Provide the (x, y) coordinate of the cell's center where the given text is located.  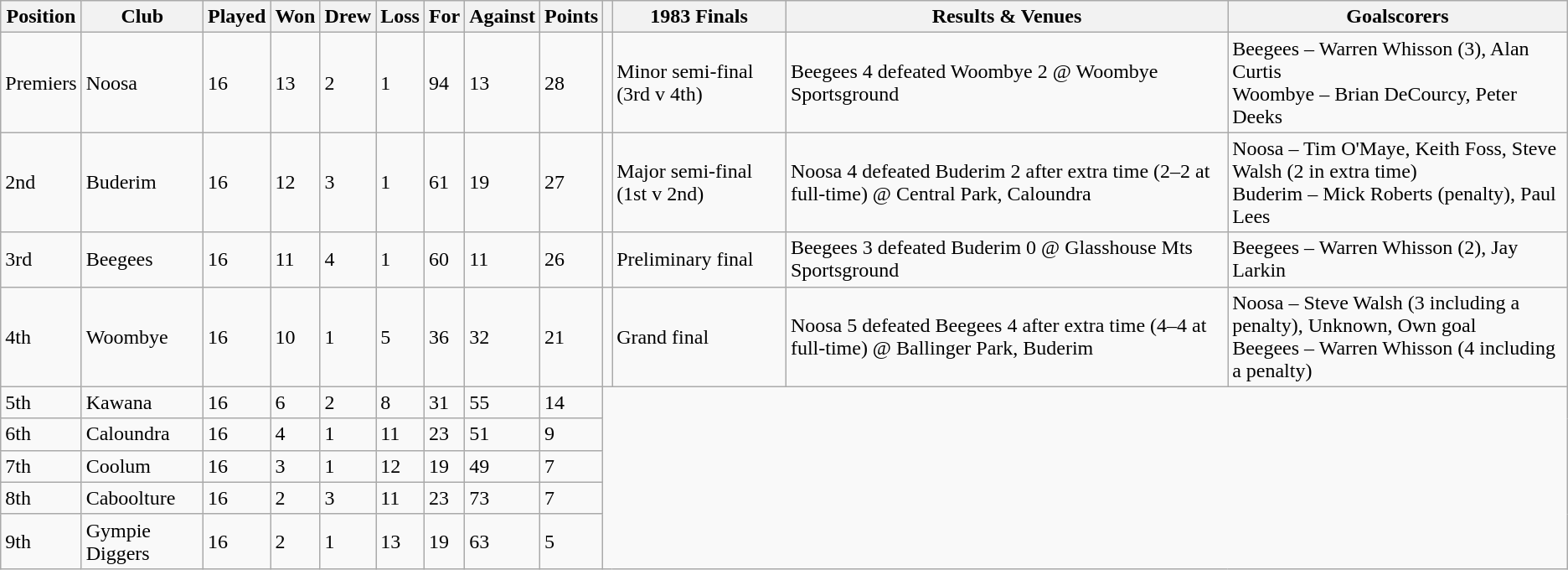
Preliminary final (699, 260)
8th (41, 498)
Beegees – Warren Whisson (2), Jay Larkin (1398, 260)
Major semi-final (1st v 2nd) (699, 183)
55 (503, 402)
Goalscorers (1398, 17)
6 (295, 402)
Played (237, 17)
5th (41, 402)
Noosa 4 defeated Buderim 2 after extra time (2–2 at full-time) @ Central Park, Caloundra (1007, 183)
51 (503, 434)
14 (571, 402)
Noosa – Steve Walsh (3 including a penalty), Unknown, Own goalBeegees – Warren Whisson (4 including a penalty) (1398, 337)
Points (571, 17)
9 (571, 434)
Coolum (142, 466)
Grand final (699, 337)
4th (41, 337)
Noosa – Tim O'Maye, Keith Foss, Steve Walsh (2 in extra time)Buderim – Mick Roberts (penalty), Paul Lees (1398, 183)
Caboolture (142, 498)
Beegees (142, 260)
73 (503, 498)
7th (41, 466)
49 (503, 466)
Woombye (142, 337)
63 (503, 541)
Position (41, 17)
3rd (41, 260)
21 (571, 337)
For (444, 17)
Kawana (142, 402)
31 (444, 402)
Won (295, 17)
Beegees – Warren Whisson (3), Alan CurtisWoombye – Brian DeCourcy, Peter Deeks (1398, 82)
36 (444, 337)
Noosa (142, 82)
Caloundra (142, 434)
Beegees 4 defeated Woombye 2 @ Woombye Sportsground (1007, 82)
Minor semi-final (3rd v 4th) (699, 82)
Loss (400, 17)
Noosa 5 defeated Beegees 4 after extra time (4–4 at full-time) @ Ballinger Park, Buderim (1007, 337)
1983 Finals (699, 17)
2nd (41, 183)
Club (142, 17)
Premiers (41, 82)
Gympie Diggers (142, 541)
Against (503, 17)
26 (571, 260)
32 (503, 337)
27 (571, 183)
Drew (348, 17)
61 (444, 183)
60 (444, 260)
Results & Venues (1007, 17)
9th (41, 541)
6th (41, 434)
10 (295, 337)
Buderim (142, 183)
94 (444, 82)
Beegees 3 defeated Buderim 0 @ Glasshouse Mts Sportsground (1007, 260)
8 (400, 402)
28 (571, 82)
